Detect which cell encompasses the target text, then output its (X, Y) center coordinate. 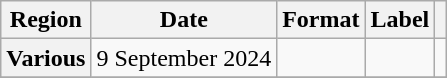
Label (400, 20)
Date (184, 20)
9 September 2024 (184, 58)
Region (46, 20)
Format (321, 20)
Various (46, 58)
